Search for the cell housing the specified text and yield its (X, Y) center coordinate. 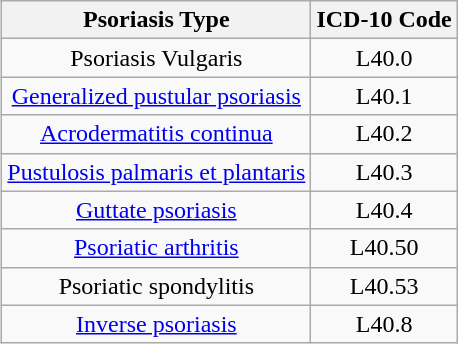
Psoriasis Type (156, 20)
ICD-10 Code (384, 20)
L40.0 (384, 58)
L40.4 (384, 210)
L40.2 (384, 134)
L40.50 (384, 248)
L40.53 (384, 286)
Generalized pustular psoriasis (156, 96)
Pustulosis palmaris et plantaris (156, 172)
Psoriatic arthritis (156, 248)
Psoriatic spondylitis (156, 286)
L40.8 (384, 324)
Guttate psoriasis (156, 210)
Psoriasis Vulgaris (156, 58)
L40.3 (384, 172)
Inverse psoriasis (156, 324)
Acrodermatitis continua (156, 134)
L40.1 (384, 96)
